Return (x, y) of the center of cell containing provided text 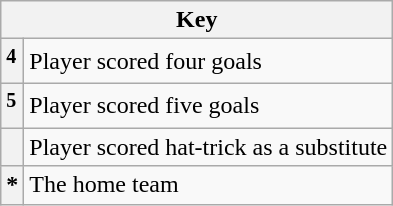
The home team (208, 185)
Key (197, 20)
5 (12, 106)
4 (12, 62)
Player scored hat-trick as a substitute (208, 147)
* (12, 185)
Player scored five goals (208, 106)
Player scored four goals (208, 62)
